From the cell containing the given text, extract its center point as (x, y) coordinate. 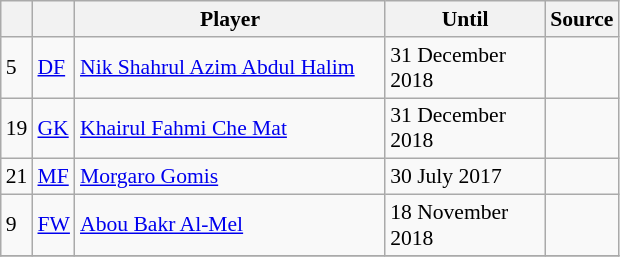
Until (465, 19)
18 November 2018 (465, 226)
Abou Bakr Al-Mel (230, 226)
DF (54, 68)
21 (17, 177)
Khairul Fahmi Che Mat (230, 128)
Source (582, 19)
9 (17, 226)
Player (230, 19)
FW (54, 226)
19 (17, 128)
Morgaro Gomis (230, 177)
MF (54, 177)
30 July 2017 (465, 177)
Nik Shahrul Azim Abdul Halim (230, 68)
GK (54, 128)
5 (17, 68)
